Return [x, y] of the center of cell containing provided text 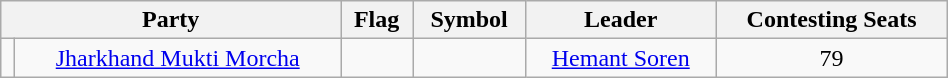
Contesting Seats [832, 20]
Jharkhand Mukti Morcha [178, 58]
Symbol [470, 20]
Party [171, 20]
Flag [377, 20]
Leader [621, 20]
79 [832, 58]
Hemant Soren [621, 58]
